Capture the cell that displays the provided text and extract its [x, y] central coordinate. 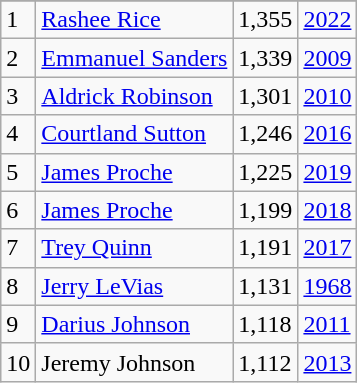
1,355 [266, 20]
1,225 [266, 172]
1,118 [266, 324]
2011 [328, 324]
9 [18, 324]
2010 [328, 96]
2017 [328, 248]
Jerry LeVias [134, 286]
Darius Johnson [134, 324]
2 [18, 58]
1,199 [266, 210]
3 [18, 96]
1,131 [266, 286]
10 [18, 362]
8 [18, 286]
2013 [328, 362]
2018 [328, 210]
Courtland Sutton [134, 134]
1,301 [266, 96]
Jeremy Johnson [134, 362]
Aldrick Robinson [134, 96]
1,339 [266, 58]
2022 [328, 20]
1 [18, 20]
Rashee Rice [134, 20]
1,191 [266, 248]
Trey Quinn [134, 248]
1968 [328, 286]
5 [18, 172]
6 [18, 210]
1,112 [266, 362]
Emmanuel Sanders [134, 58]
2009 [328, 58]
4 [18, 134]
2016 [328, 134]
7 [18, 248]
2019 [328, 172]
1,246 [266, 134]
